From the cell containing the given text, extract its center point as (X, Y) coordinate. 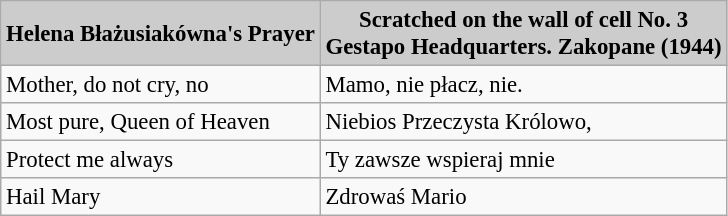
Niebios Przeczysta Królowo, (524, 122)
Scratched on the wall of cell No. 3 Gestapo Headquarters. Zakopane (1944) (524, 34)
Helena Błażusiakówna's Prayer (160, 34)
Mamo, nie płacz, nie. (524, 85)
Most pure, Queen of Heaven (160, 122)
Zdrowaś Mario (524, 197)
Ty zawsze wspieraj mnie (524, 160)
Mother, do not cry, no (160, 85)
Hail Mary (160, 197)
Protect me always (160, 160)
